Detect which cell encompasses the target text, then output its [X, Y] center coordinate. 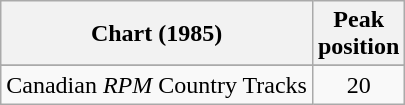
Canadian RPM Country Tracks [157, 85]
Chart (1985) [157, 34]
Peakposition [358, 34]
20 [358, 85]
